Return (x, y) of the center of cell containing provided text 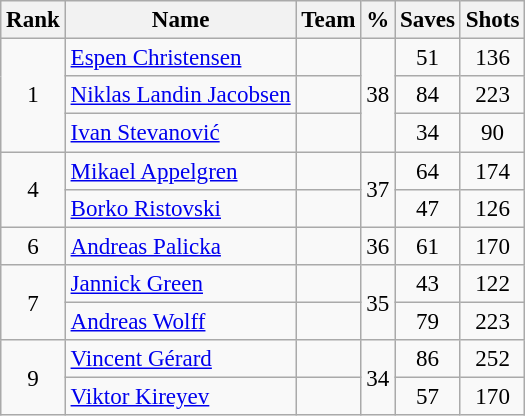
Shots (492, 20)
43 (428, 284)
Name (180, 20)
Saves (428, 20)
86 (428, 359)
Andreas Wolff (180, 322)
1 (33, 96)
4 (33, 190)
Rank (33, 20)
174 (492, 171)
Ivan Stevanović (180, 133)
37 (378, 190)
252 (492, 359)
84 (428, 95)
Mikael Appelgren (180, 171)
6 (33, 246)
122 (492, 284)
64 (428, 171)
126 (492, 209)
Niklas Landin Jacobsen (180, 95)
51 (428, 58)
47 (428, 209)
7 (33, 302)
79 (428, 322)
36 (378, 246)
Espen Christensen (180, 58)
61 (428, 246)
9 (33, 378)
136 (492, 58)
Borko Ristovski (180, 209)
35 (378, 302)
90 (492, 133)
Jannick Green (180, 284)
Team (328, 20)
Vincent Gérard (180, 359)
% (378, 20)
Viktor Kireyev (180, 397)
38 (378, 96)
Andreas Palicka (180, 246)
57 (428, 397)
